For the text-containing cell, return its midpoint in (x, y) coordinate format. 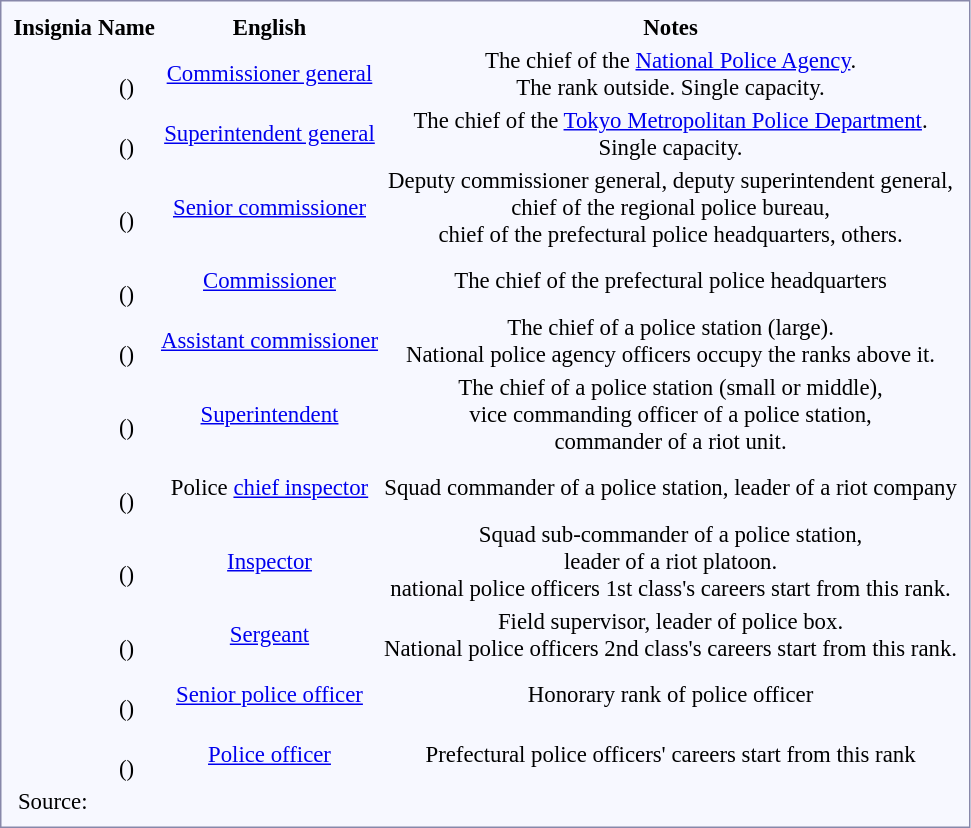
Name (127, 27)
Deputy commissioner general, deputy superintendent general,chief of the regional police bureau,chief of the prefectural police headquarters, others. (671, 207)
The chief of a police station (large).National police agency officers occupy the ranks above it. (671, 340)
Squad sub-commander of a police station,leader of a riot platoon.national police officers 1st class's careers start from this rank. (671, 561)
The chief of the Tokyo Metropolitan Police Department.Single capacity. (671, 134)
Senior police officer (269, 694)
The chief of a police station (small or middle),vice commanding officer of a police station,commander of a riot unit. (671, 414)
Assistant commissioner (269, 340)
English (269, 27)
Squad commander of a police station, leader of a riot company (671, 488)
Insignia (53, 27)
Police chief inspector (269, 488)
Honorary rank of police officer (671, 694)
Inspector (269, 561)
Superintendent general (269, 134)
Superintendent (269, 414)
Field supervisor, leader of police box.National police officers 2nd class's careers start from this rank. (671, 634)
The chief of the National Police Agency.The rank outside. Single capacity. (671, 74)
Senior commissioner (269, 207)
Police officer (269, 754)
Commissioner (269, 280)
Prefectural police officers' careers start from this rank (671, 754)
The chief of the prefectural police headquarters (671, 280)
Sergeant (269, 634)
Commissioner general (269, 74)
Source: (53, 801)
Notes (671, 27)
